Pinpoint the cell where the given text exists, returning its [X, Y] midpoint coordinate. 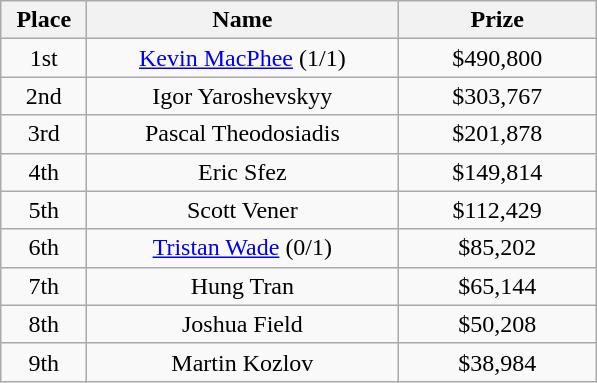
$149,814 [498, 172]
$201,878 [498, 134]
9th [44, 362]
Place [44, 20]
5th [44, 210]
6th [44, 248]
Name [242, 20]
Martin Kozlov [242, 362]
7th [44, 286]
Scott Vener [242, 210]
$65,144 [498, 286]
Eric Sfez [242, 172]
$303,767 [498, 96]
$85,202 [498, 248]
8th [44, 324]
Pascal Theodosiadis [242, 134]
4th [44, 172]
Tristan Wade (0/1) [242, 248]
$490,800 [498, 58]
1st [44, 58]
$50,208 [498, 324]
Igor Yaroshevskyy [242, 96]
2nd [44, 96]
Joshua Field [242, 324]
$38,984 [498, 362]
3rd [44, 134]
Prize [498, 20]
$112,429 [498, 210]
Hung Tran [242, 286]
Kevin MacPhee (1/1) [242, 58]
